Search for the cell housing the specified text and yield its (x, y) center coordinate. 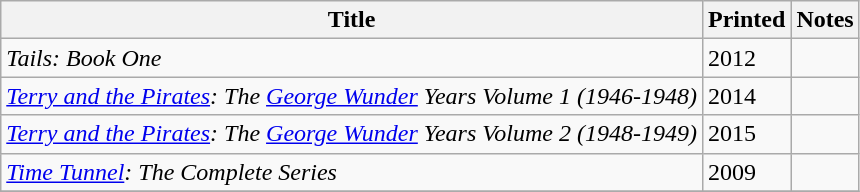
Time Tunnel: The Complete Series (352, 172)
Notes (825, 20)
Tails: Book One (352, 58)
2009 (746, 172)
Terry and the Pirates: The George Wunder Years Volume 2 (1948-1949) (352, 134)
2012 (746, 58)
2014 (746, 96)
Printed (746, 20)
Terry and the Pirates: The George Wunder Years Volume 1 (1946-1948) (352, 96)
2015 (746, 134)
Title (352, 20)
